Extract the [x, y] coordinate from the center of the cell holding the provided text.  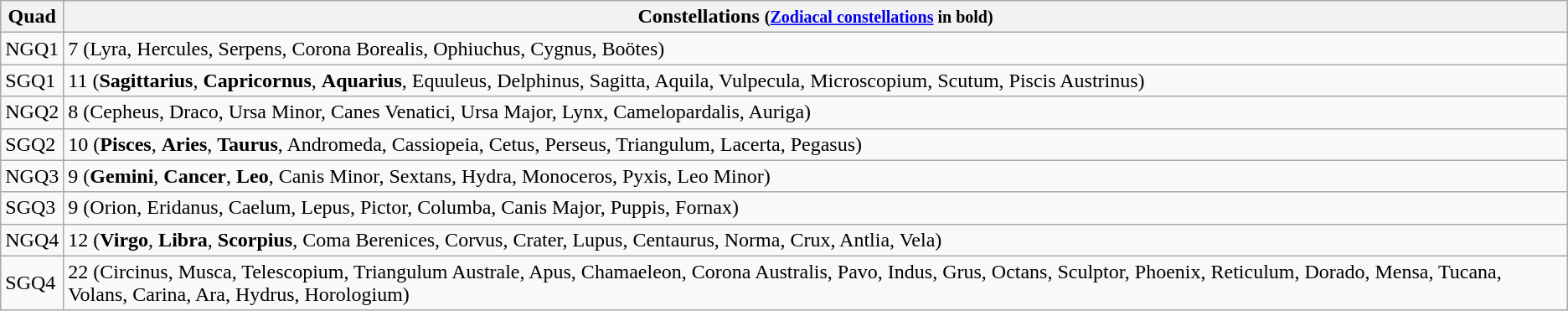
SGQ2 [32, 144]
NGQ3 [32, 176]
NGQ4 [32, 240]
Quad [32, 17]
SGQ3 [32, 208]
7 (Lyra, Hercules, Serpens, Corona Borealis, Ophiuchus, Cygnus, Boötes) [816, 49]
SGQ1 [32, 80]
12 (Virgo, Libra, Scorpius, Coma Berenices, Corvus, Crater, Lupus, Centaurus, Norma, Crux, Antlia, Vela) [816, 240]
Constellations (Zodiacal constellations in bold) [816, 17]
9 (Gemini, Cancer, Leo, Canis Minor, Sextans, Hydra, Monoceros, Pyxis, Leo Minor) [816, 176]
NGQ1 [32, 49]
NGQ2 [32, 112]
11 (Sagittarius, Capricornus, Aquarius, Equuleus, Delphinus, Sagitta, Aquila, Vulpecula, Microscopium, Scutum, Piscis Austrinus) [816, 80]
10 (Pisces, Aries, Taurus, Andromeda, Cassiopeia, Cetus, Perseus, Triangulum, Lacerta, Pegasus) [816, 144]
SGQ4 [32, 283]
8 (Cepheus, Draco, Ursa Minor, Canes Venatici, Ursa Major, Lynx, Camelopardalis, Auriga) [816, 112]
9 (Orion, Eridanus, Caelum, Lepus, Pictor, Columba, Canis Major, Puppis, Fornax) [816, 208]
